Detect which cell encompasses the target text, then output its [x, y] center coordinate. 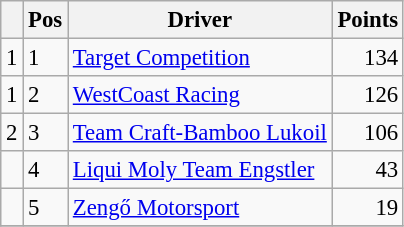
19 [368, 208]
126 [368, 95]
Driver [200, 20]
5 [46, 208]
Points [368, 20]
Target Competition [200, 58]
134 [368, 58]
106 [368, 133]
43 [368, 170]
Zengő Motorsport [200, 208]
WestCoast Racing [200, 95]
Pos [46, 20]
Team Craft-Bamboo Lukoil [200, 133]
Liqui Moly Team Engstler [200, 170]
4 [46, 170]
3 [46, 133]
